Output the [X, Y] coordinate of the center of the cell containing the given text.  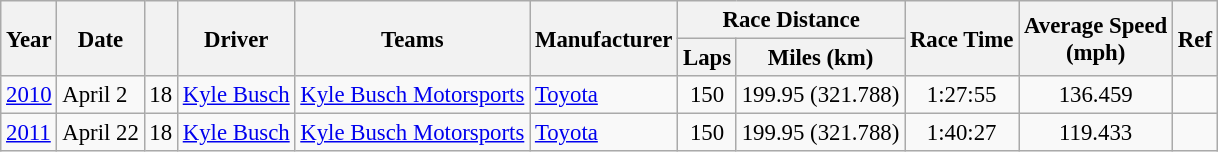
Laps [708, 58]
Race Time [962, 38]
Year [29, 38]
2010 [29, 95]
Miles (km) [820, 58]
Date [100, 38]
Teams [412, 38]
119.433 [1096, 133]
1:27:55 [962, 95]
Ref [1196, 38]
2011 [29, 133]
Manufacturer [604, 38]
Driver [236, 38]
April 2 [100, 95]
Race Distance [792, 20]
136.459 [1096, 95]
April 22 [100, 133]
1:40:27 [962, 133]
Average Speed(mph) [1096, 38]
